For the text-containing cell, return its midpoint in [x, y] coordinate format. 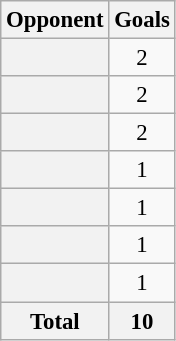
10 [142, 321]
Opponent [55, 20]
Total [55, 321]
Goals [142, 20]
